Capture the cell that displays the provided text and extract its [x, y] central coordinate. 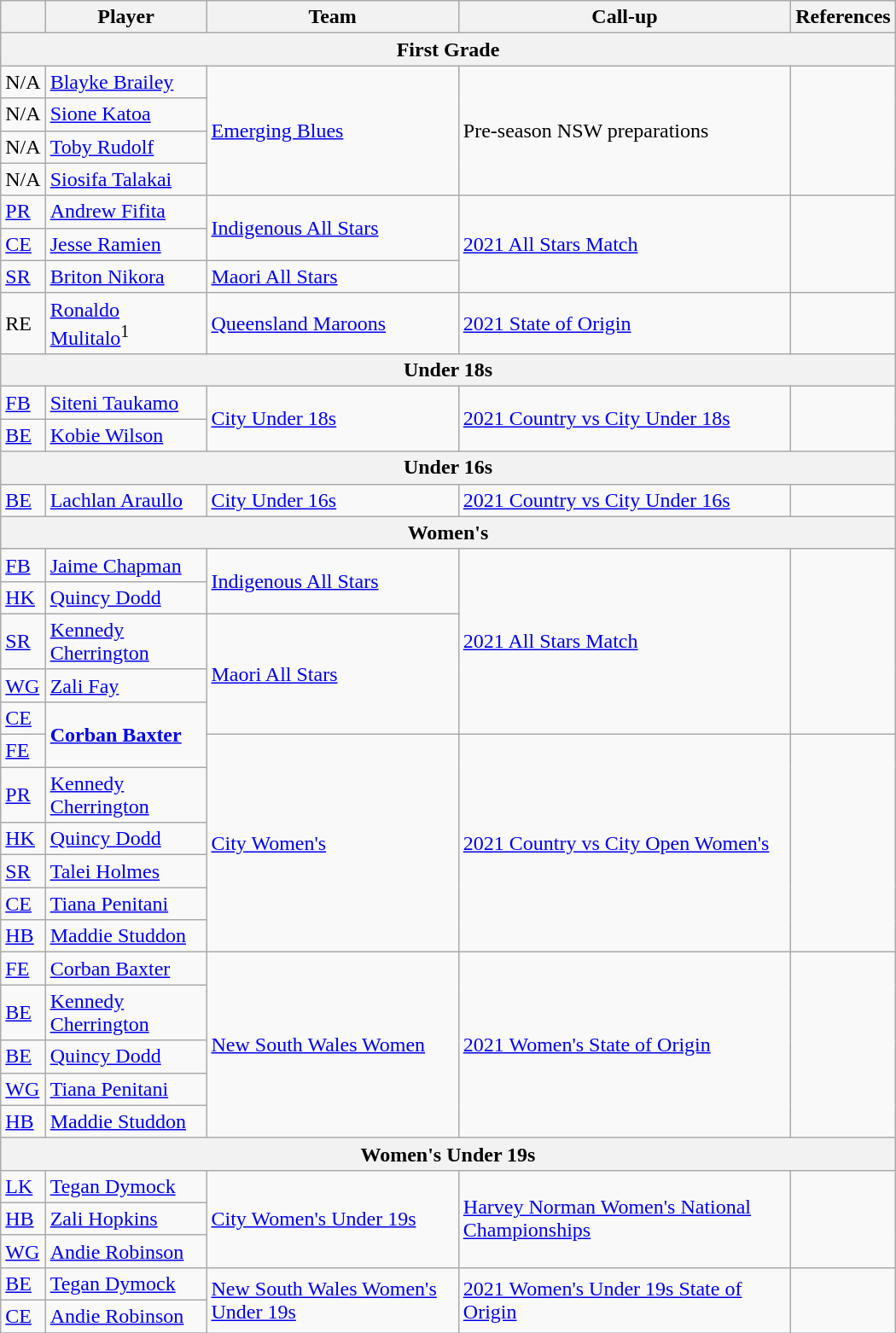
New South Wales Women's Under 19s [333, 1300]
2021 Country vs City Under 16s [625, 500]
Emerging Blues [333, 131]
2021 Women's Under 19s State of Origin [625, 1300]
Under 18s [448, 370]
Siteni Taukamo [126, 403]
LK [23, 1186]
City Under 16s [333, 500]
Women's [448, 533]
Briton Nikora [126, 276]
References [843, 17]
Jaime Chapman [126, 565]
Siosifa Talakai [126, 179]
2021 Country vs City Under 18s [625, 419]
Call-up [625, 17]
New South Wales Women [333, 1045]
Harvey Norman Women's National Championships [625, 1219]
2021 State of Origin [625, 323]
Pre-season NSW preparations [625, 131]
City Under 18s [333, 419]
City Women's Under 19s [333, 1219]
Women's Under 19s [448, 1154]
Ronaldo Mulitalo1 [126, 323]
Sione Katoa [126, 114]
Zali Fay [126, 685]
Zali Hopkins [126, 1219]
Kobie Wilson [126, 435]
Talei Holmes [126, 871]
Toby Rudolf [126, 147]
RE [23, 323]
Team [333, 17]
2021 Country vs City Open Women's [625, 843]
Player [126, 17]
Jesse Ramien [126, 244]
Queensland Maroons [333, 323]
2021 Women's State of Origin [625, 1045]
Andrew Fifita [126, 212]
City Women's [333, 843]
Blayke Brailey [126, 82]
First Grade [448, 49]
Lachlan Araullo [126, 500]
Under 16s [448, 468]
